Provide the (x, y) coordinate of the cell's center where the given text is located.  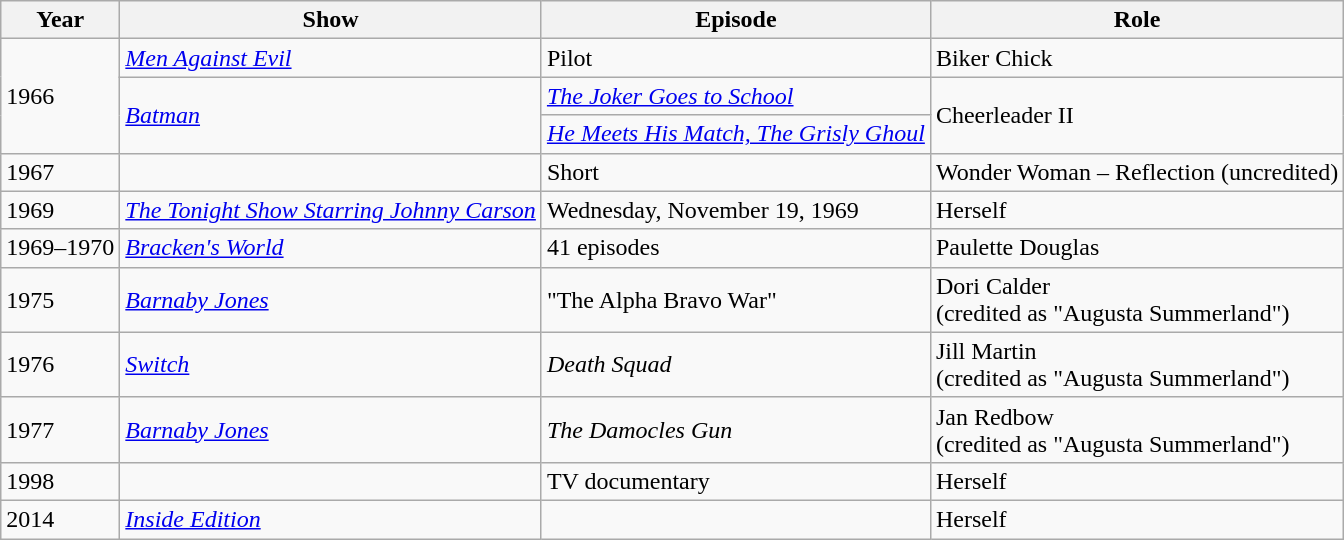
Switch (331, 364)
2014 (60, 519)
1969 (60, 210)
Paulette Douglas (1136, 248)
Bracken's World (331, 248)
1976 (60, 364)
Biker Chick (1136, 58)
Batman (331, 115)
1967 (60, 172)
1969–1970 (60, 248)
Cheerleader II (1136, 115)
TV documentary (736, 481)
The Damocles Gun (736, 430)
Wednesday, November 19, 1969 (736, 210)
1975 (60, 300)
41 episodes (736, 248)
Role (1136, 20)
Pilot (736, 58)
1998 (60, 481)
1966 (60, 96)
1977 (60, 430)
The Joker Goes to School (736, 96)
Jan Redbow (credited as "Augusta Summerland") (1136, 430)
Jill Martin (credited as "Augusta Summerland") (1136, 364)
Year (60, 20)
Death Squad (736, 364)
Episode (736, 20)
The Tonight Show Starring Johnny Carson (331, 210)
Short (736, 172)
"The Alpha Bravo War" (736, 300)
Men Against Evil (331, 58)
Inside Edition (331, 519)
He Meets His Match, The Grisly Ghoul (736, 134)
Wonder Woman – Reflection (uncredited) (1136, 172)
Show (331, 20)
Dori Calder (credited as "Augusta Summerland") (1136, 300)
